Capture the cell that displays the provided text and extract its (x, y) central coordinate. 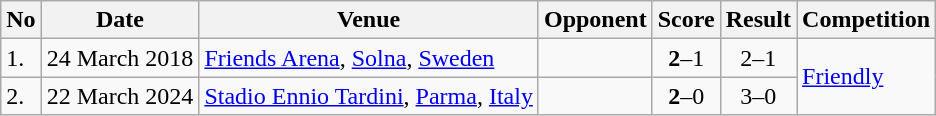
Result (758, 20)
Stadio Ennio Tardini, Parma, Italy (369, 96)
3–0 (758, 96)
24 March 2018 (120, 58)
1. (21, 58)
Friends Arena, Solna, Sweden (369, 58)
Date (120, 20)
22 March 2024 (120, 96)
Venue (369, 20)
Opponent (595, 20)
2–0 (686, 96)
2. (21, 96)
Competition (866, 20)
No (21, 20)
Score (686, 20)
Friendly (866, 77)
